Determine the [x, y] coordinate at the center of the cell enclosing the given text.  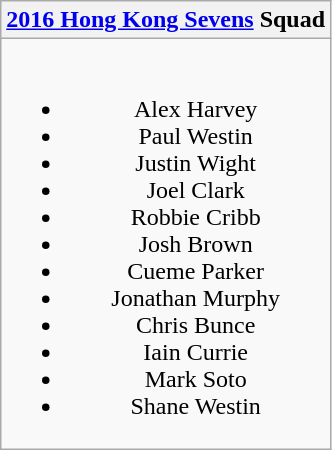
Alex HarveyPaul WestinJustin WightJoel ClarkRobbie CribbJosh BrownCueme ParkerJonathan MurphyChris BunceIain CurrieMark SotoShane Westin [166, 244]
2016 Hong Kong Sevens Squad [166, 20]
